Search for the cell housing the specified text and yield its (x, y) center coordinate. 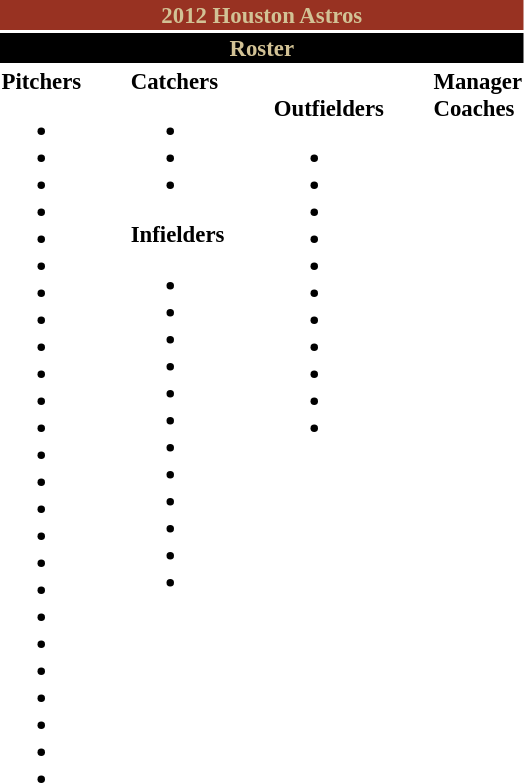
2012 Houston Astros (262, 15)
Roster (262, 48)
